Return [X, Y] of the center of cell containing provided text 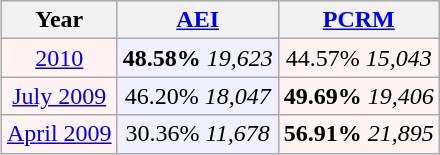
July 2009 [59, 96]
AEI [198, 20]
49.69% 19,406 [358, 96]
48.58% 19,623 [198, 58]
2010 [59, 58]
PCRM [358, 20]
April 2009 [59, 134]
44.57% 15,043 [358, 58]
Year [59, 20]
56.91% 21,895 [358, 134]
30.36% 11,678 [198, 134]
46.20% 18,047 [198, 96]
